Find where the given text appears and provide that cell's center as [X, Y] coordinate. 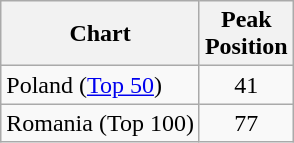
Poland (Top 50) [100, 85]
Chart [100, 34]
Romania (Top 100) [100, 123]
PeakPosition [246, 34]
77 [246, 123]
41 [246, 85]
